Search for the cell housing the specified text and yield its (x, y) center coordinate. 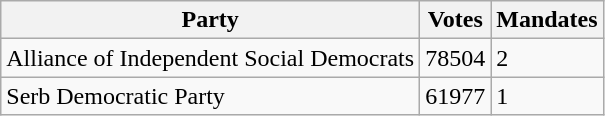
2 (547, 58)
Votes (456, 20)
Serb Democratic Party (210, 96)
61977 (456, 96)
Mandates (547, 20)
Alliance of Independent Social Democrats (210, 58)
78504 (456, 58)
Party (210, 20)
1 (547, 96)
